Find where the given text appears and provide that cell's center as (x, y) coordinate. 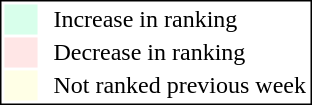
Not ranked previous week (180, 85)
Decrease in ranking (180, 53)
Increase in ranking (180, 19)
